Find where the given text appears and provide that cell's center as [X, Y] coordinate. 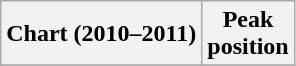
Chart (2010–2011) [102, 34]
Peakposition [248, 34]
